Return [x, y] of the center of cell containing provided text 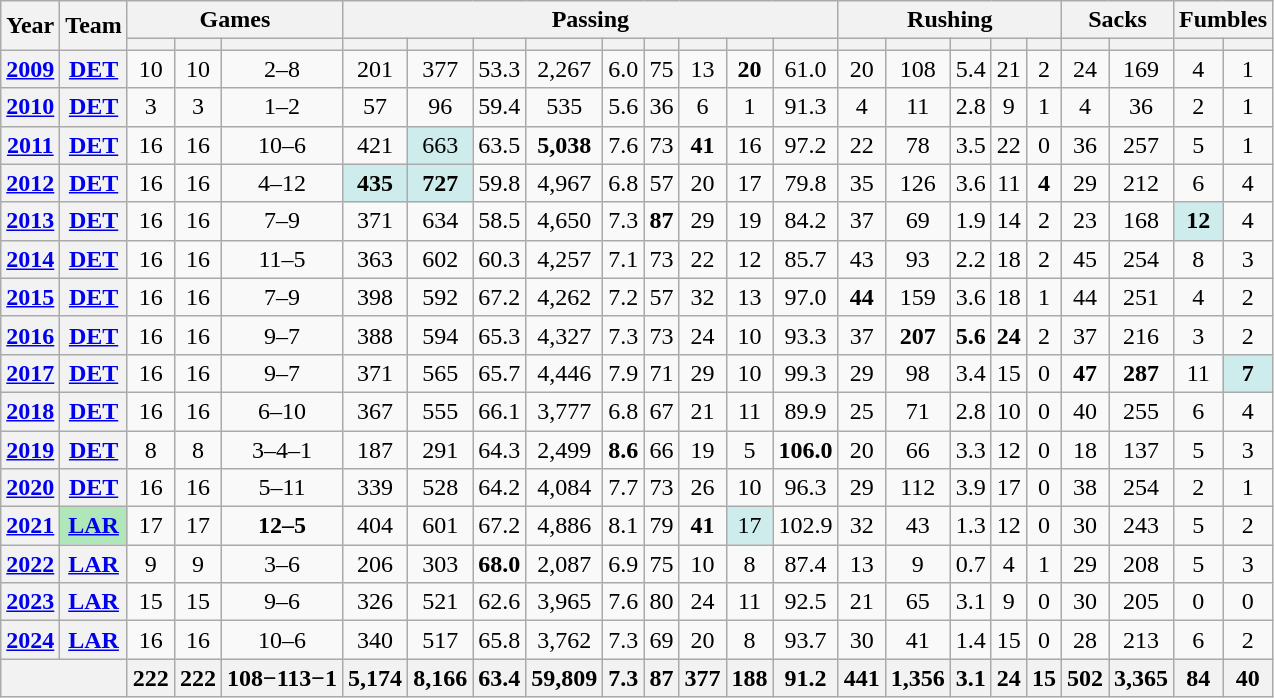
4,967 [564, 183]
79 [662, 526]
Team [94, 26]
4,262 [564, 297]
59,809 [564, 678]
326 [376, 602]
78 [918, 145]
126 [918, 183]
1–2 [282, 107]
35 [862, 183]
8.1 [624, 526]
168 [1140, 221]
2015 [30, 297]
2018 [30, 411]
99.3 [806, 373]
47 [1084, 373]
517 [440, 640]
8,166 [440, 678]
4,084 [564, 488]
53.3 [500, 69]
2022 [30, 564]
303 [440, 564]
96.3 [806, 488]
421 [376, 145]
1.4 [970, 640]
213 [1140, 640]
251 [1140, 297]
7.2 [624, 297]
45 [1084, 259]
2–8 [282, 69]
63.4 [500, 678]
3–4–1 [282, 449]
112 [918, 488]
89.9 [806, 411]
2,267 [564, 69]
243 [1140, 526]
92.5 [806, 602]
2010 [30, 107]
8.6 [624, 449]
3,965 [564, 602]
257 [1140, 145]
2009 [30, 69]
1,356 [918, 678]
23 [1084, 221]
367 [376, 411]
2,087 [564, 564]
60.3 [500, 259]
5,174 [376, 678]
205 [1140, 602]
84 [1199, 678]
93.7 [806, 640]
287 [1140, 373]
12–5 [282, 526]
97.2 [806, 145]
255 [1140, 411]
521 [440, 602]
2014 [30, 259]
159 [918, 297]
98 [918, 373]
2023 [30, 602]
601 [440, 526]
67 [662, 411]
25 [862, 411]
65 [918, 602]
565 [440, 373]
212 [1140, 183]
4,327 [564, 335]
28 [1084, 640]
84.2 [806, 221]
91.3 [806, 107]
137 [1140, 449]
Rushing [950, 20]
1.3 [970, 526]
187 [376, 449]
66.1 [500, 411]
108 [918, 69]
555 [440, 411]
9–6 [282, 602]
2012 [30, 183]
206 [376, 564]
106.0 [806, 449]
26 [702, 488]
3.9 [970, 488]
93.3 [806, 335]
441 [862, 678]
3–6 [282, 564]
6.0 [624, 69]
0.7 [970, 564]
6–10 [282, 411]
528 [440, 488]
7.9 [624, 373]
5.4 [970, 69]
363 [376, 259]
169 [1140, 69]
6.9 [624, 564]
59.4 [500, 107]
3,762 [564, 640]
97.0 [806, 297]
404 [376, 526]
63.5 [500, 145]
Sacks [1117, 20]
291 [440, 449]
594 [440, 335]
592 [440, 297]
188 [750, 678]
4,446 [564, 373]
4,257 [564, 259]
65.7 [500, 373]
2016 [30, 335]
2024 [30, 640]
64.3 [500, 449]
340 [376, 640]
4,650 [564, 221]
93 [918, 259]
5,038 [564, 145]
1.9 [970, 221]
502 [1084, 678]
207 [918, 335]
7 [1248, 373]
3,365 [1140, 678]
535 [564, 107]
7.7 [624, 488]
58.5 [500, 221]
65.8 [500, 640]
38 [1084, 488]
388 [376, 335]
Games [234, 20]
85.7 [806, 259]
727 [440, 183]
201 [376, 69]
79.8 [806, 183]
Fumbles [1224, 20]
14 [1008, 221]
87.4 [806, 564]
62.6 [500, 602]
208 [1140, 564]
3.5 [970, 145]
Year [30, 26]
663 [440, 145]
11–5 [282, 259]
4–12 [282, 183]
339 [376, 488]
2017 [30, 373]
602 [440, 259]
398 [376, 297]
3.4 [970, 373]
59.8 [500, 183]
2,499 [564, 449]
68.0 [500, 564]
65.3 [500, 335]
2.2 [970, 259]
Passing [591, 20]
435 [376, 183]
634 [440, 221]
3.3 [970, 449]
216 [1140, 335]
96 [440, 107]
64.2 [500, 488]
102.9 [806, 526]
4,886 [564, 526]
7.1 [624, 259]
108−113−1 [282, 678]
80 [662, 602]
2011 [30, 145]
61.0 [806, 69]
5–11 [282, 488]
2020 [30, 488]
2019 [30, 449]
3,777 [564, 411]
91.2 [806, 678]
2021 [30, 526]
2013 [30, 221]
